Provide the [x, y] coordinate of the cell's center where the given text is located.  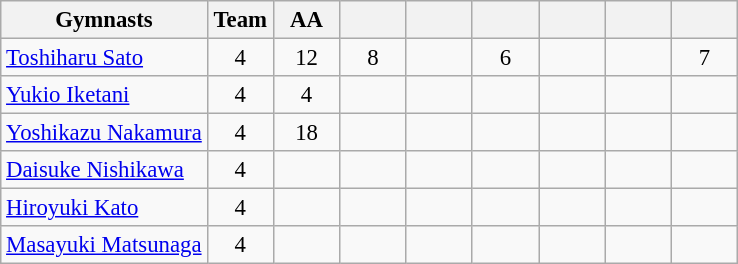
Daisuke Nishikawa [104, 170]
Team [240, 20]
Yukio Iketani [104, 95]
8 [373, 58]
6 [505, 58]
7 [704, 58]
Yoshikazu Nakamura [104, 133]
Gymnasts [104, 20]
Toshiharu Sato [104, 58]
12 [306, 58]
AA [306, 20]
18 [306, 133]
Hiroyuki Kato [104, 208]
Masayuki Matsunaga [104, 245]
